Identify which cell holds the provided text, then report its [x, y] central coordinate. 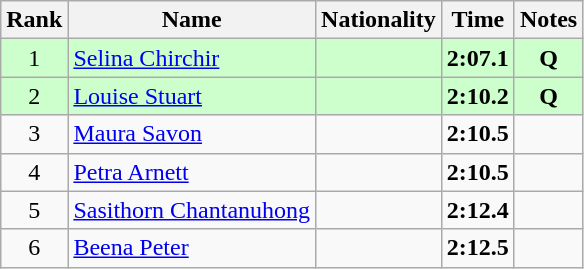
3 [34, 134]
Sasithorn Chantanuhong [192, 210]
6 [34, 248]
Selina Chirchir [192, 58]
2 [34, 96]
4 [34, 172]
Louise Stuart [192, 96]
Name [192, 20]
Beena Peter [192, 248]
Maura Savon [192, 134]
2:12.4 [478, 210]
Notes [548, 20]
Time [478, 20]
2:12.5 [478, 248]
2:07.1 [478, 58]
Rank [34, 20]
2:10.2 [478, 96]
Petra Arnett [192, 172]
5 [34, 210]
Nationality [379, 20]
1 [34, 58]
